Find where the given text appears and provide that cell's center as (X, Y) coordinate. 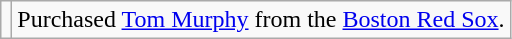
Purchased Tom Murphy from the Boston Red Sox. (261, 20)
